Determine the (x, y) coordinate at the center of the cell enclosing the given text.  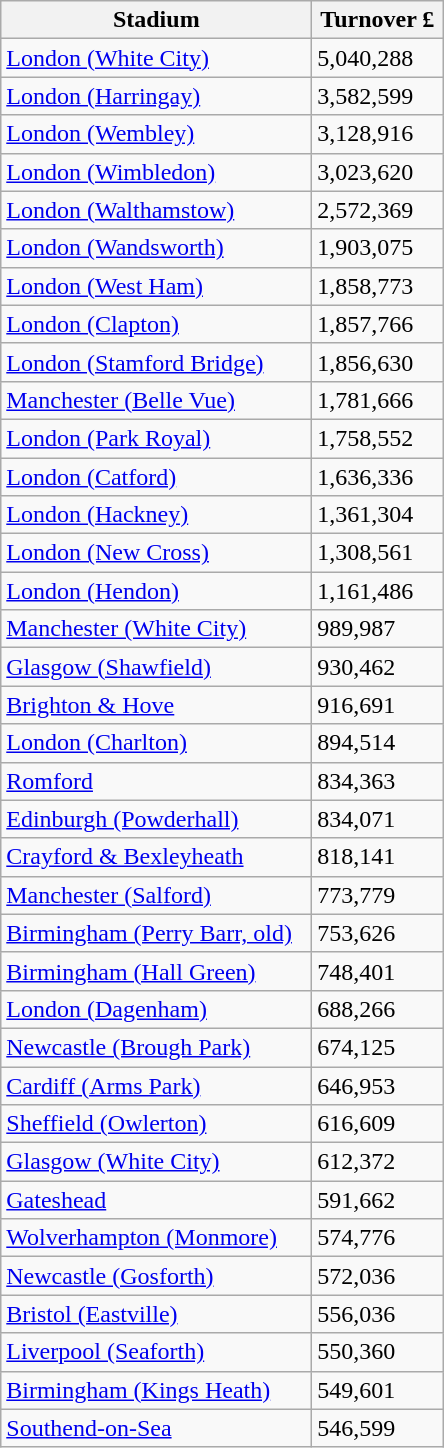
Turnover £ (378, 20)
646,953 (378, 1085)
591,662 (378, 1200)
London (New Cross) (156, 553)
834,363 (378, 781)
572,036 (378, 1276)
Birmingham (Hall Green) (156, 971)
London (Park Royal) (156, 438)
550,360 (378, 1352)
3,023,620 (378, 172)
1,857,766 (378, 324)
Birmingham (Perry Barr, old) (156, 933)
Newcastle (Brough Park) (156, 1047)
Sheffield (Owlerton) (156, 1124)
1,308,561 (378, 553)
London (Dagenham) (156, 1009)
Edinburgh (Powderhall) (156, 819)
5,040,288 (378, 58)
1,781,666 (378, 400)
London (Harringay) (156, 96)
1,856,630 (378, 362)
2,572,369 (378, 210)
818,141 (378, 857)
989,987 (378, 629)
Brighton & Hove (156, 705)
Gateshead (156, 1200)
1,361,304 (378, 515)
London (Clapton) (156, 324)
753,626 (378, 933)
London (White City) (156, 58)
1,858,773 (378, 286)
London (Hendon) (156, 591)
3,128,916 (378, 134)
1,758,552 (378, 438)
894,514 (378, 743)
Manchester (White City) (156, 629)
Liverpool (Seaforth) (156, 1352)
London (West Ham) (156, 286)
London (Wimbledon) (156, 172)
Manchester (Salford) (156, 895)
Glasgow (Shawfield) (156, 667)
773,779 (378, 895)
Newcastle (Gosforth) (156, 1276)
556,036 (378, 1314)
Stadium (156, 20)
1,636,336 (378, 477)
London (Catford) (156, 477)
574,776 (378, 1238)
London (Wandsworth) (156, 248)
Romford (156, 781)
930,462 (378, 667)
3,582,599 (378, 96)
616,609 (378, 1124)
Cardiff (Arms Park) (156, 1085)
London (Wembley) (156, 134)
546,599 (378, 1428)
Glasgow (White City) (156, 1162)
612,372 (378, 1162)
748,401 (378, 971)
1,903,075 (378, 248)
688,266 (378, 1009)
Bristol (Eastville) (156, 1314)
London (Stamford Bridge) (156, 362)
London (Walthamstow) (156, 210)
London (Charlton) (156, 743)
1,161,486 (378, 591)
Birmingham (Kings Heath) (156, 1390)
674,125 (378, 1047)
834,071 (378, 819)
Southend-on-Sea (156, 1428)
Wolverhampton (Monmore) (156, 1238)
549,601 (378, 1390)
Crayford & Bexleyheath (156, 857)
London (Hackney) (156, 515)
916,691 (378, 705)
Manchester (Belle Vue) (156, 400)
